Pinpoint the cell where the given text exists, returning its [X, Y] midpoint coordinate. 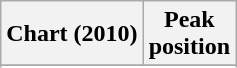
Chart (2010) [72, 34]
Peakposition [189, 34]
